Find where the given text appears and provide that cell's center as [X, Y] coordinate. 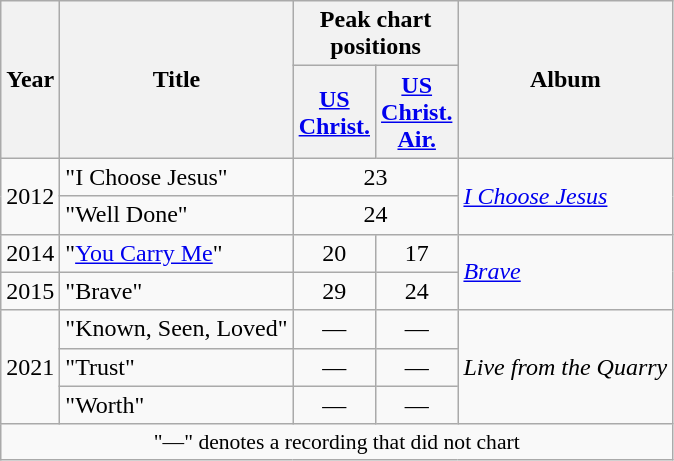
Year [30, 80]
20 [334, 253]
"—" denotes a recording that did not chart [337, 442]
"Known, Seen, Loved" [176, 329]
"Trust" [176, 367]
"Well Done" [176, 215]
"You Carry Me" [176, 253]
2014 [30, 253]
23 [376, 177]
USChrist.Air. [417, 112]
"Brave" [176, 291]
29 [334, 291]
"I Choose Jesus" [176, 177]
"Worth" [176, 405]
Peak chart positions [376, 34]
Album [566, 80]
2015 [30, 291]
2012 [30, 196]
Live from the Quarry [566, 367]
I Choose Jesus [566, 196]
USChrist. [334, 112]
17 [417, 253]
Brave [566, 272]
Title [176, 80]
2021 [30, 367]
